Capture the cell that displays the provided text and extract its (X, Y) central coordinate. 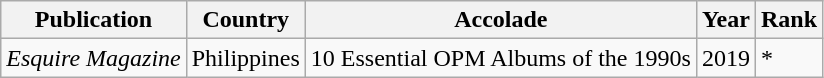
Philippines (246, 58)
* (788, 58)
Esquire Magazine (94, 58)
Year (726, 20)
Publication (94, 20)
2019 (726, 58)
Rank (788, 20)
Country (246, 20)
10 Essential OPM Albums of the 1990s (500, 58)
Accolade (500, 20)
